Detect which cell encompasses the target text, then output its (X, Y) center coordinate. 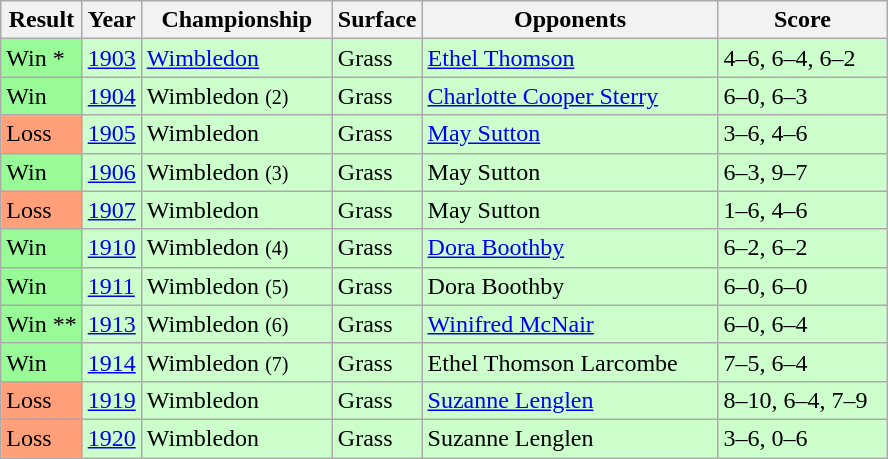
Wimbledon (4) (236, 248)
Ethel Thomson (570, 58)
Year (112, 20)
8–10, 6–4, 7–9 (802, 400)
6–2, 6–2 (802, 248)
Score (802, 20)
6–0, 6–4 (802, 324)
Wimbledon (5) (236, 286)
Wimbledon (2) (236, 96)
Charlotte Cooper Sterry (570, 96)
3–6, 4–6 (802, 134)
Result (42, 20)
Ethel Thomson Larcombe (570, 362)
4–6, 6–4, 6–2 (802, 58)
1913 (112, 324)
Championship (236, 20)
Wimbledon (7) (236, 362)
Surface (377, 20)
Winifred McNair (570, 324)
Win * (42, 58)
Wimbledon (6) (236, 324)
1903 (112, 58)
1904 (112, 96)
Win ** (42, 324)
3–6, 0–6 (802, 438)
7–5, 6–4 (802, 362)
1907 (112, 210)
1905 (112, 134)
6–0, 6–0 (802, 286)
6–3, 9–7 (802, 172)
Opponents (570, 20)
1911 (112, 286)
1920 (112, 438)
Wimbledon (3) (236, 172)
1906 (112, 172)
1–6, 4–6 (802, 210)
6–0, 6–3 (802, 96)
1914 (112, 362)
1919 (112, 400)
1910 (112, 248)
